Determine the [X, Y] coordinate at the center of the cell enclosing the given text.  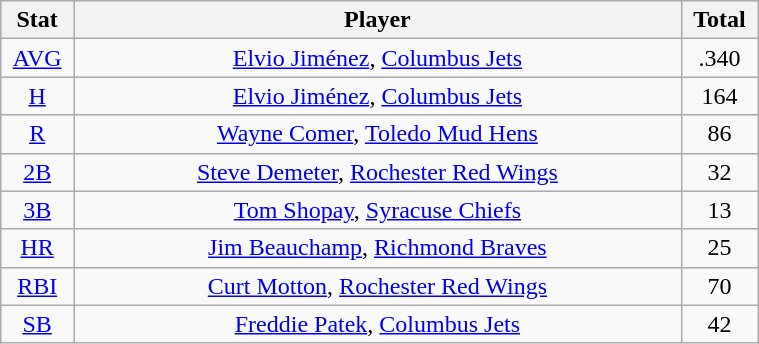
Freddie Patek, Columbus Jets [378, 324]
Curt Motton, Rochester Red Wings [378, 286]
164 [719, 96]
32 [719, 172]
86 [719, 134]
70 [719, 286]
13 [719, 210]
Tom Shopay, Syracuse Chiefs [378, 210]
H [38, 96]
3B [38, 210]
42 [719, 324]
Player [378, 20]
2B [38, 172]
Wayne Comer, Toledo Mud Hens [378, 134]
SB [38, 324]
HR [38, 248]
Stat [38, 20]
R [38, 134]
Jim Beauchamp, Richmond Braves [378, 248]
RBI [38, 286]
AVG [38, 58]
25 [719, 248]
.340 [719, 58]
Total [719, 20]
Steve Demeter, Rochester Red Wings [378, 172]
